Detect which cell encompasses the target text, then output its [X, Y] center coordinate. 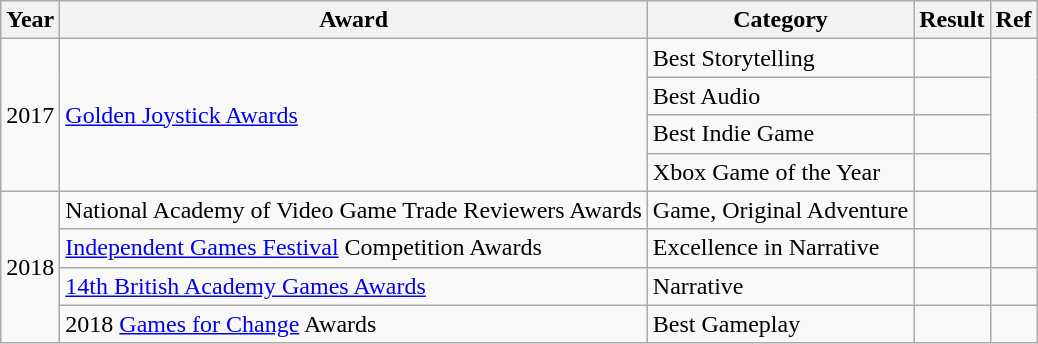
Best Gameplay [780, 324]
Category [780, 20]
Independent Games Festival Competition Awards [354, 248]
Best Storytelling [780, 58]
Year [30, 20]
14th British Academy Games Awards [354, 286]
Narrative [780, 286]
Best Audio [780, 96]
Excellence in Narrative [780, 248]
Result [952, 20]
Ref [1014, 20]
National Academy of Video Game Trade Reviewers Awards [354, 210]
Xbox Game of the Year [780, 172]
Best Indie Game [780, 134]
2017 [30, 115]
Golden Joystick Awards [354, 115]
2018 [30, 267]
2018 Games for Change Awards [354, 324]
Award [354, 20]
Game, Original Adventure [780, 210]
